From the cell containing the given text, extract its center point as [x, y] coordinate. 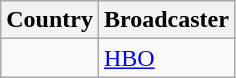
Broadcaster [166, 20]
HBO [166, 58]
Country [50, 20]
